Find where the given text appears and provide that cell's center as (X, Y) coordinate. 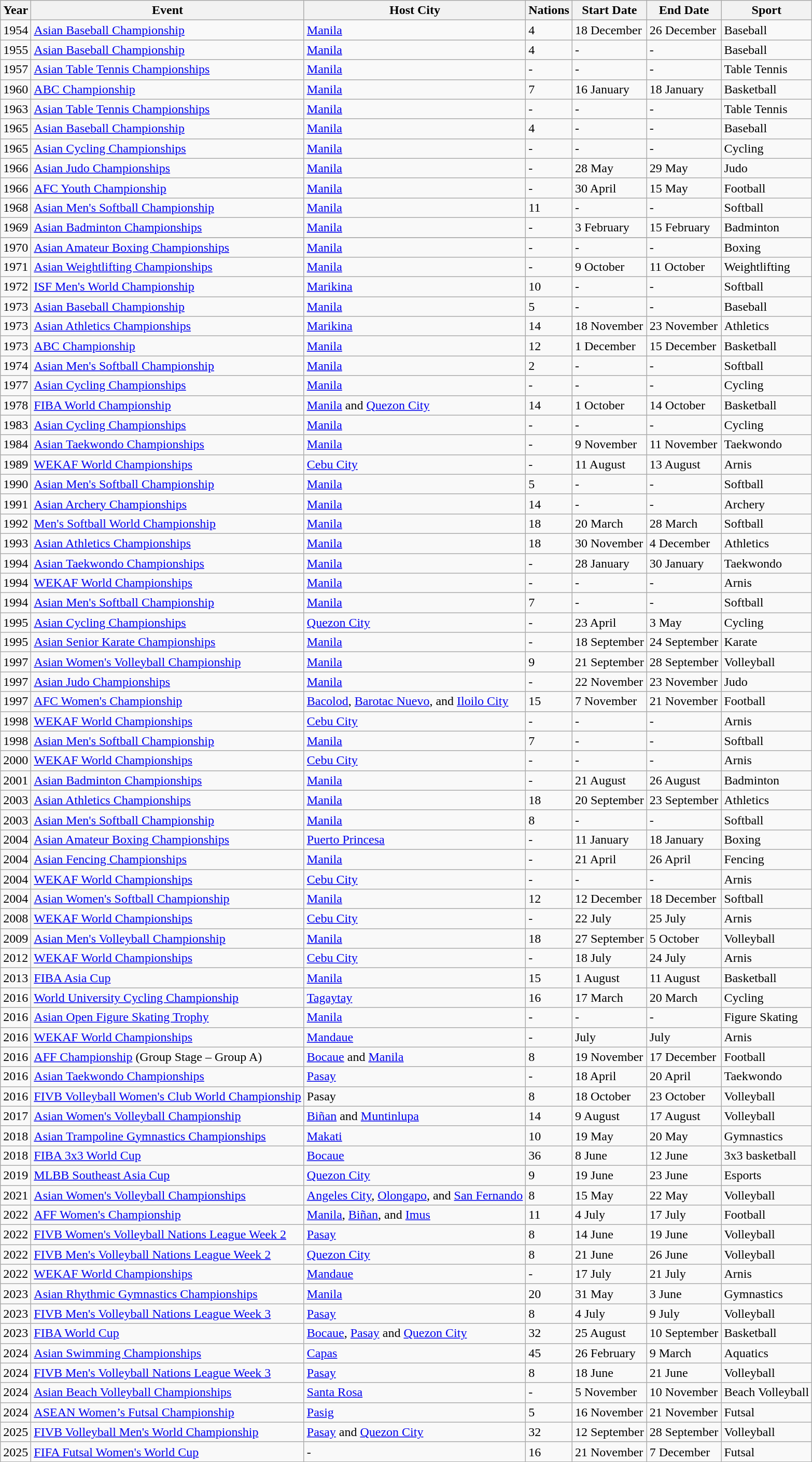
18 October (609, 1096)
11 January (609, 839)
FIFA Futsal Women's World Cup (167, 1452)
Manila, Biñan, and Imus (415, 1215)
23 September (684, 800)
3 May (684, 623)
Santa Rosa (415, 1392)
24 July (684, 958)
1963 (16, 109)
1977 (16, 385)
21 August (609, 780)
ASEAN Women’s Futsal Championship (167, 1412)
28 January (609, 563)
36 (549, 1155)
Sport (766, 10)
30 November (609, 543)
Fencing (766, 859)
Asian Beach Volleyball Championships (167, 1392)
FIBA World Championship (167, 405)
Beach Volleyball (766, 1392)
1 October (609, 405)
7 December (684, 1452)
FIVB Men's Volleyball Nations League Week 2 (167, 1254)
Makati (415, 1136)
31 May (609, 1294)
23 October (684, 1096)
1955 (16, 50)
17 March (609, 998)
Nations (549, 10)
2021 (16, 1195)
2009 (16, 939)
9 November (609, 445)
1993 (16, 543)
25 August (609, 1333)
18 April (609, 1077)
25 July (684, 919)
28 March (684, 523)
2 (549, 366)
26 February (609, 1353)
Year (16, 10)
12 September (609, 1432)
1957 (16, 70)
AFF Women's Championship (167, 1215)
FIBA 3x3 World Cup (167, 1155)
1960 (16, 89)
1974 (16, 366)
Capas (415, 1353)
World University Cycling Championship (167, 998)
24 September (684, 642)
21 April (609, 859)
1984 (16, 445)
AFC Women's Championship (167, 701)
Asian Senior Karate Championships (167, 642)
ISF Men's World Championship (167, 287)
Asian Women's Softball Championship (167, 899)
19 November (609, 1057)
Asian Weightlifting Championships (167, 267)
3 June (684, 1294)
2000 (16, 761)
1969 (16, 227)
9 August (609, 1116)
End Date (684, 10)
MLBB Southeast Asia Cup (167, 1175)
Asian Rhythmic Gymnastics Championships (167, 1294)
1 August (609, 978)
12 December (609, 899)
Angeles City, Olongapo, and San Fernando (415, 1195)
Bocaue and Manila (415, 1057)
23 April (609, 623)
18 November (609, 326)
45 (549, 1353)
30 January (684, 563)
13 August (684, 464)
Manila and Quezon City (415, 405)
1972 (16, 287)
20 September (609, 800)
26 April (684, 859)
2008 (16, 919)
1983 (16, 425)
Asian Trampoline Gymnastics Championships (167, 1136)
26 June (684, 1254)
5 November (609, 1392)
Event (167, 10)
Asian Women's Volleyball Championships (167, 1195)
11 October (684, 267)
2001 (16, 780)
Figure Skating (766, 1017)
15 December (684, 346)
2019 (16, 1175)
23 June (684, 1175)
Asian Archery Championships (167, 504)
4 December (684, 543)
AFF Championship (Group Stage – Group A) (167, 1057)
28 May (609, 168)
FIBA World Cup (167, 1333)
22 May (684, 1195)
Biñan and Muntinlupa (415, 1116)
5 October (684, 939)
Asian Fencing Championships (167, 859)
20 (549, 1294)
FIVB Volleyball Men's World Championship (167, 1432)
15 February (684, 227)
Asian Open Figure Skating Trophy (167, 1017)
FIVB Volleyball Women's Club World Championship (167, 1096)
14 October (684, 405)
Archery (766, 504)
1 December (609, 346)
22 July (609, 919)
11 November (684, 445)
Weightlifting (766, 267)
30 April (609, 188)
21 September (609, 662)
Host City (415, 10)
Men's Softball World Championship (167, 523)
3 February (609, 227)
7 November (609, 701)
29 May (684, 168)
17 August (684, 1116)
12 June (684, 1155)
Tagaytay (415, 998)
27 September (609, 939)
16 January (609, 89)
1970 (16, 247)
Start Date (609, 10)
9 October (609, 267)
10 November (684, 1392)
Aquatics (766, 1353)
Esports (766, 1175)
18 September (609, 642)
1990 (16, 484)
14 June (609, 1235)
Bocaue (415, 1155)
1954 (16, 30)
2012 (16, 958)
FIVB Women's Volleyball Nations League Week 2 (167, 1235)
20 April (684, 1077)
26 August (684, 780)
26 December (684, 30)
18 June (609, 1373)
19 May (609, 1136)
1968 (16, 208)
Karate (766, 642)
Bacolod, Barotac Nuevo, and Iloilo City (415, 701)
8 June (609, 1155)
22 November (609, 682)
10 September (684, 1333)
FIBA Asia Cup (167, 978)
18 July (609, 958)
9 March (684, 1353)
2013 (16, 978)
Pasig (415, 1412)
1978 (16, 405)
20 May (684, 1136)
17 December (684, 1057)
1991 (16, 504)
3x3 basketball (766, 1155)
1989 (16, 464)
1971 (16, 267)
Asian Swimming Championships (167, 1353)
Puerto Princesa (415, 839)
Bocaue, Pasay and Quezon City (415, 1333)
2017 (16, 1116)
Asian Men's Volleyball Championship (167, 939)
16 November (609, 1412)
9 July (684, 1314)
Pasay and Quezon City (415, 1432)
21 July (684, 1274)
AFC Youth Championship (167, 188)
1992 (16, 523)
